Locate the cell with the specified text and output its [x, y] center coordinate. 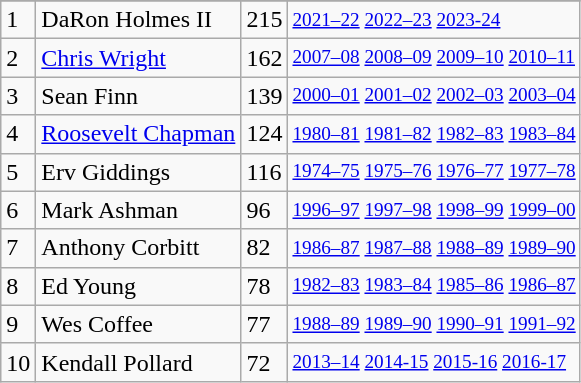
Erv Giddings [138, 172]
Roosevelt Chapman [138, 134]
Anthony Corbitt [138, 248]
162 [264, 58]
2007–08 2008–09 2009–10 2010–11 [434, 58]
9 [18, 324]
78 [264, 286]
2021–22 2022–23 2023-24 [434, 20]
1988–89 1989–90 1990–91 1991–92 [434, 324]
124 [264, 134]
2013–14 2014-15 2015-16 2016-17 [434, 362]
1980–81 1981–82 1982–83 1983–84 [434, 134]
1986–87 1987–88 1988–89 1989–90 [434, 248]
6 [18, 210]
Wes Coffee [138, 324]
10 [18, 362]
Chris Wright [138, 58]
5 [18, 172]
72 [264, 362]
96 [264, 210]
DaRon Holmes II [138, 20]
1996–97 1997–98 1998–99 1999–00 [434, 210]
1974–75 1975–76 1976–77 1977–78 [434, 172]
3 [18, 96]
Mark Ashman [138, 210]
Ed Young [138, 286]
2 [18, 58]
Kendall Pollard [138, 362]
4 [18, 134]
116 [264, 172]
7 [18, 248]
139 [264, 96]
Sean Finn [138, 96]
77 [264, 324]
1 [18, 20]
215 [264, 20]
8 [18, 286]
2000–01 2001–02 2002–03 2003–04 [434, 96]
1982–83 1983–84 1985–86 1986–87 [434, 286]
82 [264, 248]
